Pinpoint the cell where the given text exists, returning its (X, Y) midpoint coordinate. 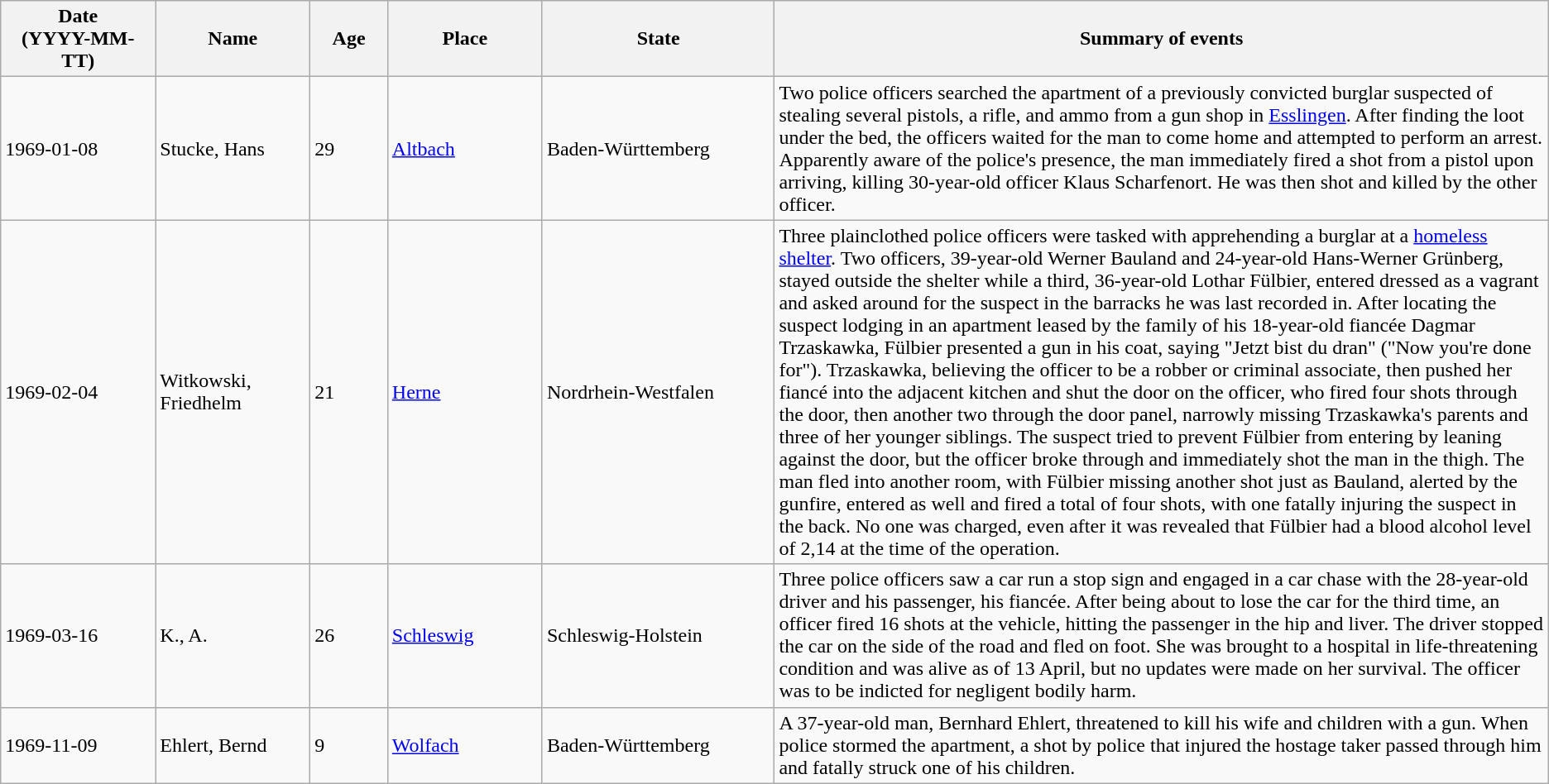
1969-01-08 (78, 149)
Wolfach (465, 745)
Date(YYYY-MM-TT) (78, 39)
K., A. (233, 635)
21 (349, 392)
Schleswig-Holstein (659, 635)
1969-02-04 (78, 392)
Stucke, Hans (233, 149)
Herne (465, 392)
9 (349, 745)
Witkowski, Friedhelm (233, 392)
29 (349, 149)
Place (465, 39)
Schleswig (465, 635)
26 (349, 635)
1969-03-16 (78, 635)
Summary of events (1162, 39)
Altbach (465, 149)
Ehlert, Bernd (233, 745)
1969-11-09 (78, 745)
Nordrhein-Westfalen (659, 392)
Age (349, 39)
Name (233, 39)
State (659, 39)
